For the text-containing cell, return its midpoint in (x, y) coordinate format. 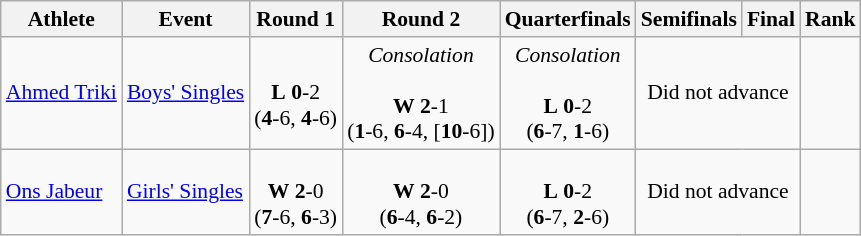
Final (771, 19)
Girls' Singles (186, 192)
Ons Jabeur (62, 192)
Round 1 (296, 19)
Quarterfinals (568, 19)
L 0-2 (6-7, 2-6) (568, 192)
ConsolationL 0-2 (6-7, 1-6) (568, 93)
Ahmed Triki (62, 93)
W 2-0 (6-4, 6-2) (421, 192)
Semifinals (689, 19)
W 2-0 (7-6, 6-3) (296, 192)
Athlete (62, 19)
Round 2 (421, 19)
Rank (830, 19)
ConsolationW 2-1 (1-6, 6-4, [10-6]) (421, 93)
L 0-2 (4-6, 4-6) (296, 93)
Event (186, 19)
Boys' Singles (186, 93)
